Return the [x, y] coordinate for the center point of the cell that contains the specified text.  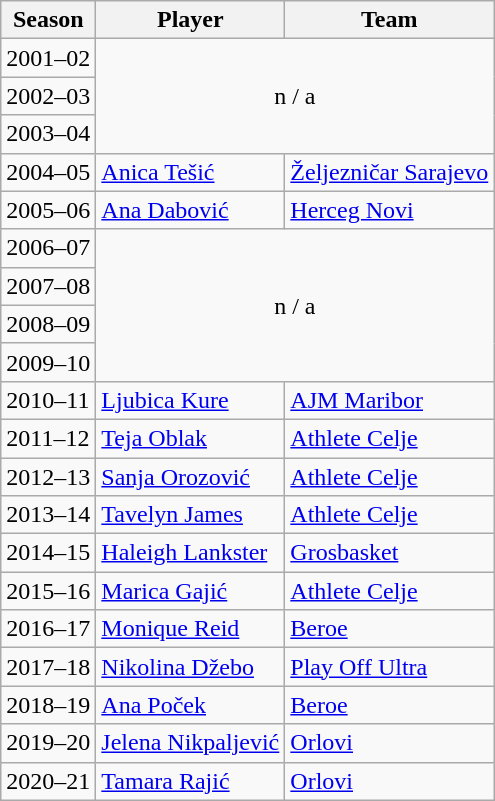
2016–17 [48, 629]
Jelena Nikpaljević [190, 743]
Tavelyn James [190, 515]
Tamara Rajić [190, 781]
Play Off Ultra [390, 667]
2002–03 [48, 96]
2013–14 [48, 515]
Ana Dabović [190, 210]
Teja Oblak [190, 438]
2004–05 [48, 172]
Nikolina Džebo [190, 667]
2008–09 [48, 324]
2001–02 [48, 58]
2010–11 [48, 400]
2019–20 [48, 743]
2007–08 [48, 286]
2015–16 [48, 591]
2012–13 [48, 477]
Ljubica Kure [190, 400]
Grosbasket [390, 553]
Team [390, 20]
Sanja Orozović [190, 477]
2020–21 [48, 781]
Ana Poček [190, 705]
AJM Maribor [390, 400]
Marica Gajić [190, 591]
Željezničar Sarajevo [390, 172]
2005–06 [48, 210]
Player [190, 20]
Herceg Novi [390, 210]
2009–10 [48, 362]
2011–12 [48, 438]
Monique Reid [190, 629]
2018–19 [48, 705]
2006–07 [48, 248]
Season [48, 20]
2014–15 [48, 553]
2017–18 [48, 667]
Anica Tešić [190, 172]
Haleigh Lankster [190, 553]
2003–04 [48, 134]
